Return the (X, Y) coordinate for the center point of the cell that contains the specified text.  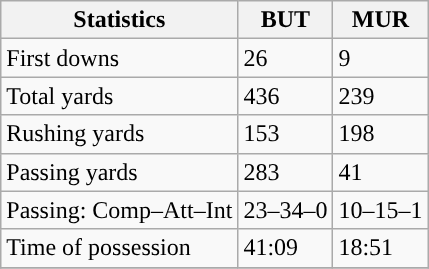
26 (286, 58)
MUR (380, 20)
23–34–0 (286, 210)
153 (286, 134)
Total yards (120, 96)
Rushing yards (120, 134)
283 (286, 172)
41:09 (286, 248)
Statistics (120, 20)
9 (380, 58)
Passing yards (120, 172)
41 (380, 172)
Time of possession (120, 248)
198 (380, 134)
436 (286, 96)
18:51 (380, 248)
First downs (120, 58)
10–15–1 (380, 210)
239 (380, 96)
Passing: Comp–Att–Int (120, 210)
BUT (286, 20)
